Find where the given text appears and provide that cell's center as [x, y] coordinate. 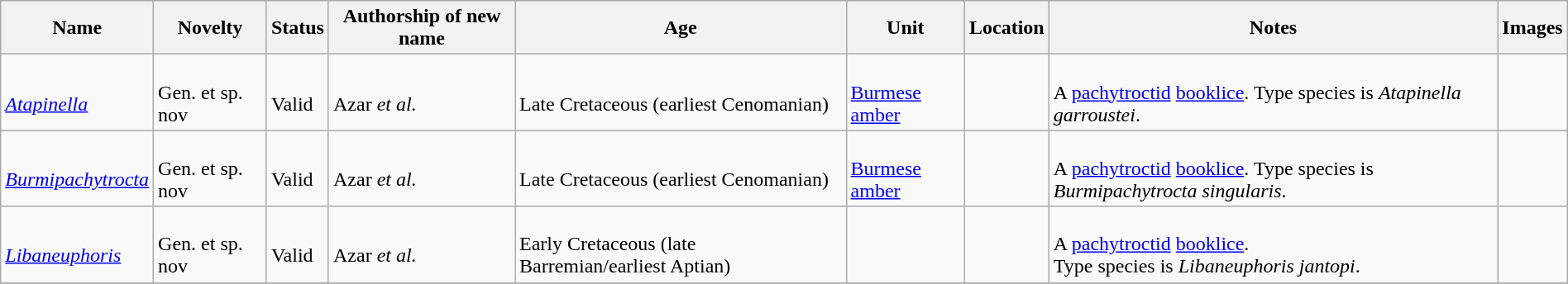
A pachytroctid booklice. Type species is Burmipachytrocta singularis. [1274, 168]
Burmipachytrocta [78, 168]
Libaneuphoris [78, 244]
Location [1006, 28]
Early Cretaceous (late Barremian/earliest Aptian) [681, 244]
A pachytroctid booklice. Type species is Libaneuphoris jantopi. [1274, 244]
Notes [1274, 28]
Name [78, 28]
Status [298, 28]
Unit [905, 28]
Novelty [210, 28]
Atapinella [78, 92]
Age [681, 28]
Images [1532, 28]
Authorship of new name [422, 28]
A pachytroctid booklice. Type species is Atapinella garroustei. [1274, 92]
